Find where the given text appears and provide that cell's center as (x, y) coordinate. 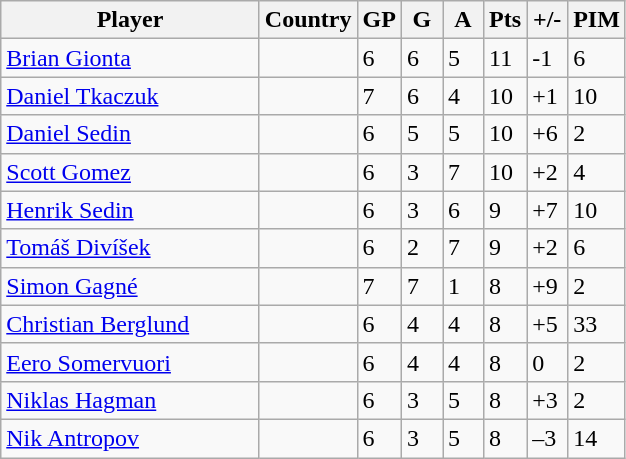
–3 (548, 438)
0 (548, 362)
+/- (548, 20)
Player (130, 20)
+6 (548, 134)
PIM (597, 20)
11 (506, 58)
Scott Gomez (130, 172)
Christian Berglund (130, 324)
-1 (548, 58)
Eero Somervuori (130, 362)
Simon Gagné (130, 286)
33 (597, 324)
Henrik Sedin (130, 210)
Nik Antropov (130, 438)
Country (308, 20)
G (422, 20)
14 (597, 438)
Brian Gionta (130, 58)
Daniel Sedin (130, 134)
GP (379, 20)
+7 (548, 210)
+9 (548, 286)
Pts (506, 20)
+1 (548, 96)
A (462, 20)
Tomáš Divíšek (130, 248)
1 (462, 286)
+3 (548, 400)
Daniel Tkaczuk (130, 96)
Niklas Hagman (130, 400)
+5 (548, 324)
